Scan for the cell matching the given text and deliver its (X, Y) coordinate at center. 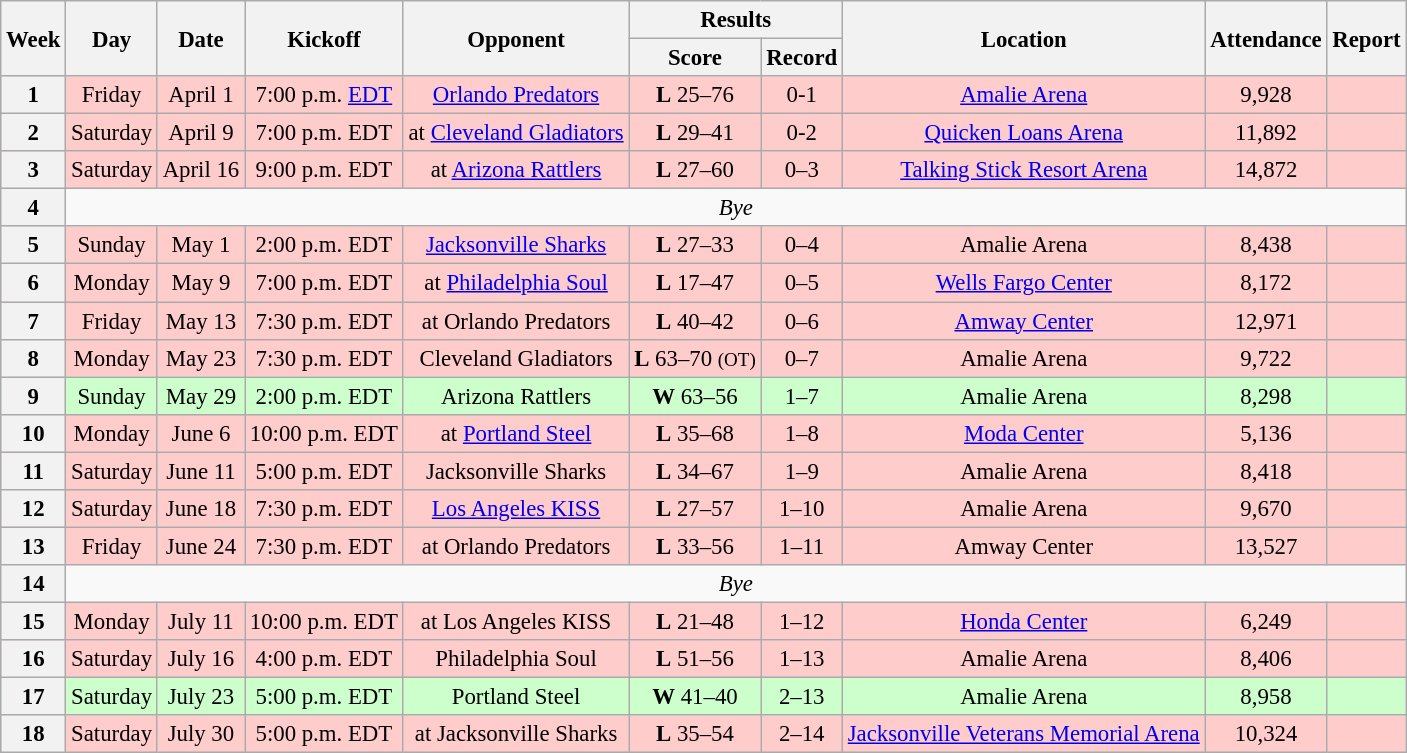
14 (34, 584)
L 17–47 (695, 283)
1–8 (802, 433)
July 16 (200, 659)
18 (34, 734)
0–6 (802, 321)
8,298 (1266, 396)
8 (34, 358)
June 11 (200, 471)
at Jacksonville Sharks (516, 734)
4 (34, 208)
June 24 (200, 546)
9,670 (1266, 509)
12,971 (1266, 321)
July 23 (200, 697)
9,928 (1266, 95)
Quicken Loans Arena (1024, 133)
Talking Stick Resort Arena (1024, 170)
13,527 (1266, 546)
16 (34, 659)
2–13 (802, 697)
Orlando Predators (516, 95)
Attendance (1266, 38)
9,722 (1266, 358)
W 63–56 (695, 396)
Report (1366, 38)
12 (34, 509)
2 (34, 133)
April 9 (200, 133)
July 11 (200, 621)
Date (200, 38)
Results (736, 20)
17 (34, 697)
1–13 (802, 659)
at Philadelphia Soul (516, 283)
May 23 (200, 358)
June 6 (200, 433)
L 33–56 (695, 546)
Day (112, 38)
1–10 (802, 509)
6,249 (1266, 621)
Location (1024, 38)
1–9 (802, 471)
L 35–54 (695, 734)
L 40–42 (695, 321)
1–12 (802, 621)
L 51–56 (695, 659)
at Arizona Rattlers (516, 170)
0–3 (802, 170)
2–14 (802, 734)
Philadelphia Soul (516, 659)
L 34–67 (695, 471)
May 13 (200, 321)
10 (34, 433)
15 (34, 621)
Los Angeles KISS (516, 509)
6 (34, 283)
9:00 p.m. EDT (324, 170)
0-2 (802, 133)
April 1 (200, 95)
Honda Center (1024, 621)
8,418 (1266, 471)
L 27–57 (695, 509)
Opponent (516, 38)
5 (34, 245)
L 29–41 (695, 133)
0-1 (802, 95)
Score (695, 58)
0–7 (802, 358)
L 63–70 (OT) (695, 358)
1–7 (802, 396)
May 1 (200, 245)
Jacksonville Veterans Memorial Arena (1024, 734)
11 (34, 471)
April 16 (200, 170)
L 35–68 (695, 433)
L 21–48 (695, 621)
Moda Center (1024, 433)
4:00 p.m. EDT (324, 659)
Portland Steel (516, 697)
May 9 (200, 283)
8,958 (1266, 697)
0–4 (802, 245)
June 18 (200, 509)
1–11 (802, 546)
5,136 (1266, 433)
L 27–60 (695, 170)
Record (802, 58)
3 (34, 170)
Arizona Rattlers (516, 396)
8,438 (1266, 245)
Kickoff (324, 38)
11,892 (1266, 133)
Wells Fargo Center (1024, 283)
8,406 (1266, 659)
9 (34, 396)
at Cleveland Gladiators (516, 133)
at Portland Steel (516, 433)
May 29 (200, 396)
0–5 (802, 283)
L 25–76 (695, 95)
Week (34, 38)
7 (34, 321)
L 27–33 (695, 245)
W 41–40 (695, 697)
Cleveland Gladiators (516, 358)
July 30 (200, 734)
1 (34, 95)
8,172 (1266, 283)
10,324 (1266, 734)
13 (34, 546)
14,872 (1266, 170)
at Los Angeles KISS (516, 621)
